Detect which cell encompasses the target text, then output its [X, Y] center coordinate. 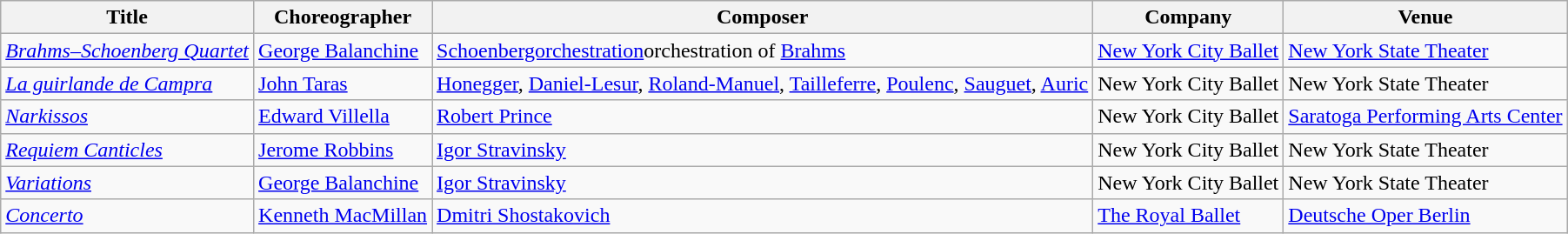
La guirlande de Campra [127, 84]
Venue [1425, 17]
Concerto [127, 216]
Dmitri Shostakovich [763, 216]
Robert Prince [763, 117]
Jerome Robbins [343, 150]
Schoenbergorchestrationorchestration of Brahms [763, 50]
Title [127, 17]
Requiem Canticles [127, 150]
Choreographer [343, 17]
Composer [763, 17]
Saratoga Performing Arts Center [1425, 117]
Company [1188, 17]
Edward Villella [343, 117]
John Taras [343, 84]
Kenneth MacMillan [343, 216]
The Royal Ballet [1188, 216]
Brahms–Schoenberg Quartet [127, 50]
Variations [127, 183]
Honegger, Daniel-Lesur, Roland-Manuel, Tailleferre, Poulenc, Sauguet, Auric [763, 84]
Deutsche Oper Berlin [1425, 216]
Narkissos [127, 117]
